Return the (X, Y) coordinate for the center point of the cell that contains the specified text.  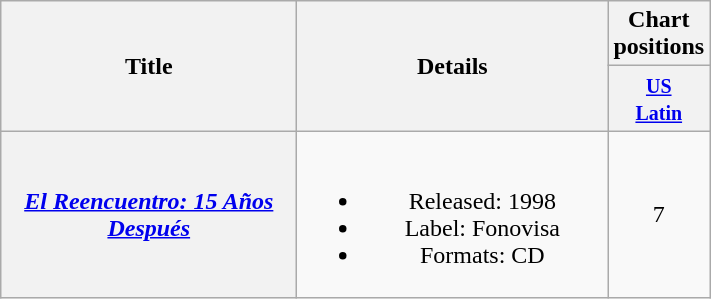
Title (149, 66)
USLatin (659, 98)
Details (452, 66)
El Reencuentro: 15 Años Después (149, 214)
7 (659, 214)
Released: 1998Label: FonovisaFormats: CD (452, 214)
Chart positions (659, 34)
